Pinpoint the cell where the given text exists, returning its [X, Y] midpoint coordinate. 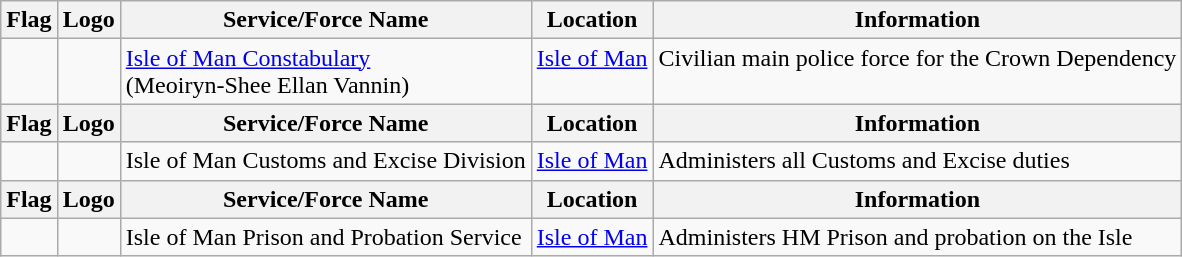
Administers HM Prison and probation on the Isle [918, 237]
Administers all Customs and Excise duties [918, 161]
Isle of Man Constabulary (Meoiryn-Shee Ellan Vannin) [326, 72]
Isle of Man Prison and Probation Service [326, 237]
Civilian main police force for the Crown Dependency [918, 72]
Isle of Man Customs and Excise Division [326, 161]
